Extract the (x, y) coordinate from the center of the cell holding the provided text.  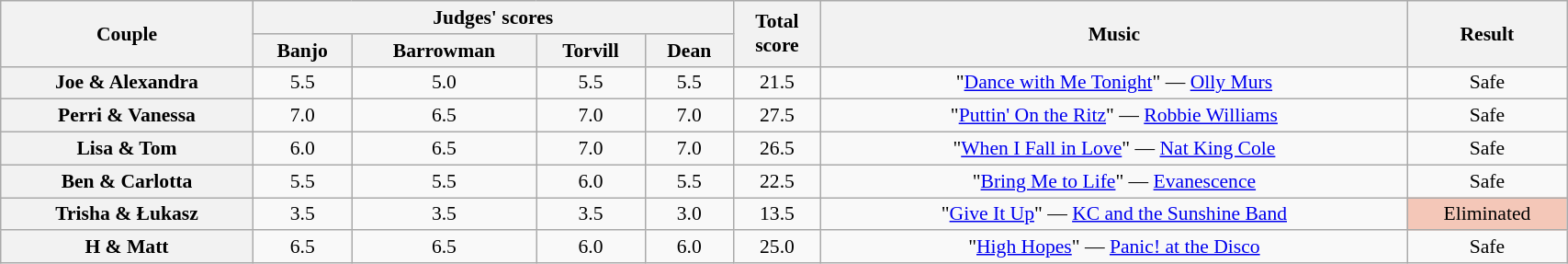
"Dance with Me Tonight" — Olly Murs (1115, 83)
Dean (689, 51)
Joe & Alexandra (127, 83)
"Bring Me to Life" — Evanescence (1115, 181)
22.5 (777, 181)
21.5 (777, 83)
26.5 (777, 149)
Barrowman (444, 51)
"High Hopes" — Panic! at the Disco (1115, 247)
Trisha & Łukasz (127, 214)
25.0 (777, 247)
Perri & Vanessa (127, 116)
"Give It Up" — KC and the Sunshine Band (1115, 214)
Lisa & Tom (127, 149)
3.0 (689, 214)
Eliminated (1486, 214)
Music (1115, 33)
13.5 (777, 214)
5.0 (444, 83)
Judges' scores (492, 17)
Ben & Carlotta (127, 181)
27.5 (777, 116)
"Puttin' On the Ritz" — Robbie Williams (1115, 116)
Torvill (592, 51)
"When I Fall in Love" — Nat King Cole (1115, 149)
Totalscore (777, 33)
H & Matt (127, 247)
Banjo (302, 51)
Couple (127, 33)
Result (1486, 33)
